Pinpoint the cell where the given text exists, returning its [x, y] midpoint coordinate. 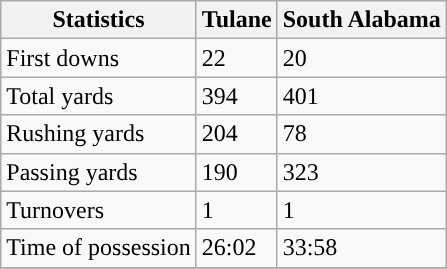
78 [362, 134]
26:02 [236, 248]
20 [362, 58]
South Alabama [362, 20]
22 [236, 58]
Rushing yards [99, 134]
Turnovers [99, 210]
401 [362, 96]
Statistics [99, 20]
323 [362, 172]
190 [236, 172]
First downs [99, 58]
Tulane [236, 20]
33:58 [362, 248]
394 [236, 96]
Total yards [99, 96]
Time of possession [99, 248]
Passing yards [99, 172]
204 [236, 134]
